Return [x, y] of the center of cell containing provided text 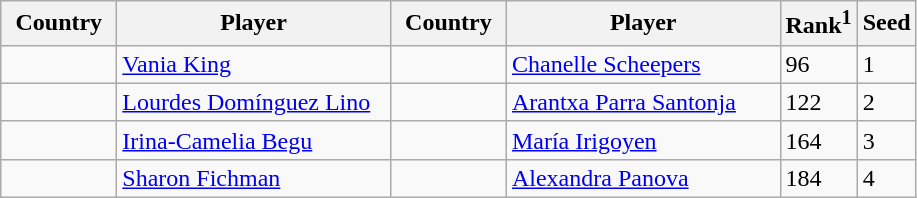
Lourdes Domínguez Lino [254, 102]
Rank1 [818, 24]
122 [818, 102]
Vania King [254, 64]
164 [818, 140]
4 [886, 178]
2 [886, 102]
1 [886, 64]
María Irigoyen [643, 140]
Arantxa Parra Santonja [643, 102]
96 [818, 64]
Sharon Fichman [254, 178]
Irina-Camelia Begu [254, 140]
Seed [886, 24]
Chanelle Scheepers [643, 64]
3 [886, 140]
Alexandra Panova [643, 178]
184 [818, 178]
